Determine the (X, Y) coordinate at the center of the cell enclosing the given text.  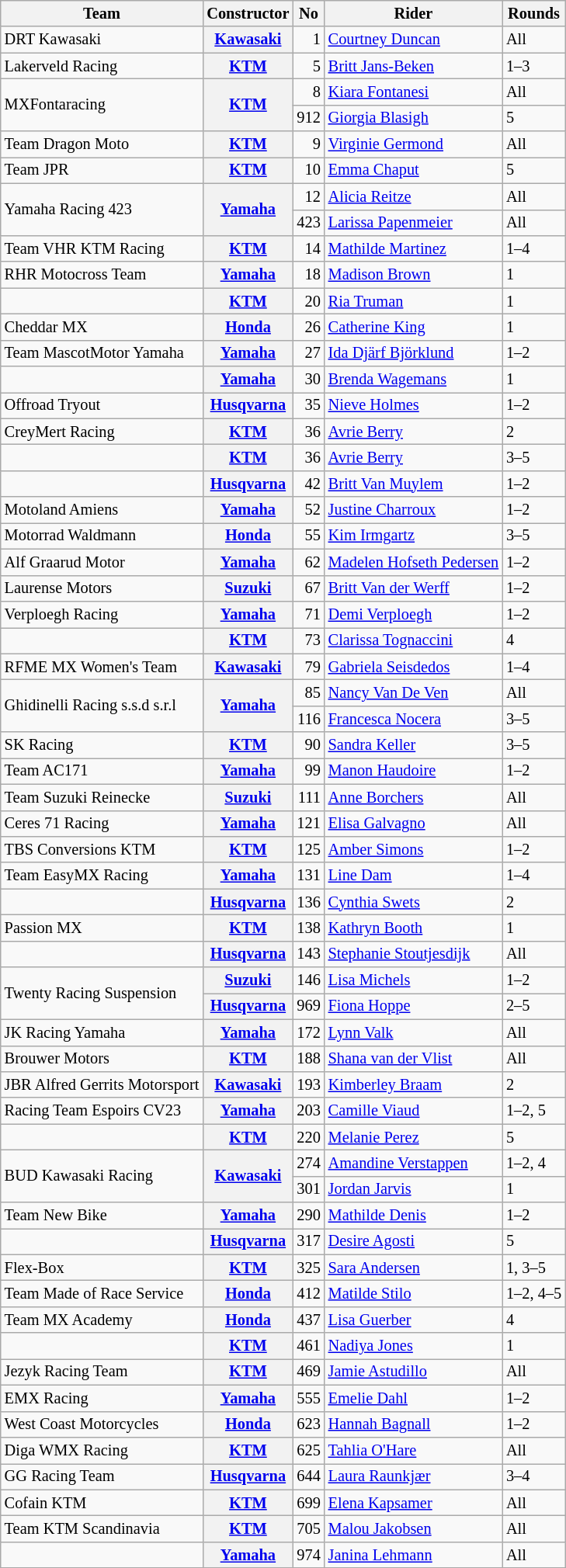
20 (308, 301)
Offroad Tryout (102, 405)
79 (308, 667)
Cofain KTM (102, 1503)
Catherine King (413, 327)
Kathryn Booth (413, 928)
Francesca Nocera (413, 719)
Matilde Stilo (413, 1294)
193 (308, 1084)
27 (308, 353)
JK Racing Yamaha (102, 1032)
Laurense Motors (102, 588)
Flex-Box (102, 1268)
111 (308, 797)
RFME MX Women's Team (102, 667)
Brouwer Motors (102, 1059)
Hannah Bagnall (413, 1424)
35 (308, 405)
9 (308, 144)
Ceres 71 Racing (102, 824)
Kim Irmgartz (413, 536)
Rounds (534, 13)
55 (308, 536)
Emma Chaput (413, 170)
Brenda Wagemans (413, 380)
Giorgia Blasigh (413, 118)
Team EasyMX Racing (102, 876)
Lynn Valk (413, 1032)
325 (308, 1268)
Janina Lehmann (413, 1555)
Amandine Verstappen (413, 1163)
Mathilde Denis (413, 1216)
Britt Van Muylem (413, 484)
BUD Kawasaki Racing (102, 1175)
Jordan Jarvis (413, 1189)
1, 3–5 (534, 1268)
644 (308, 1476)
125 (308, 849)
Lakerveld Racing (102, 66)
Kiara Fontanesi (413, 92)
Jezyk Racing Team (102, 1372)
188 (308, 1059)
52 (308, 510)
Kimberley Braam (413, 1084)
67 (308, 588)
62 (308, 562)
SK Racing (102, 745)
969 (308, 1006)
Diga WMX Racing (102, 1450)
No (308, 13)
West Coast Motorcycles (102, 1424)
Team Dragon Moto (102, 144)
85 (308, 692)
Madison Brown (413, 275)
Team New Bike (102, 1216)
172 (308, 1032)
220 (308, 1137)
JBR Alfred Gerrits Motorsport (102, 1084)
469 (308, 1372)
Anne Borchers (413, 797)
Fiona Hoppe (413, 1006)
974 (308, 1555)
Camille Viaud (413, 1111)
623 (308, 1424)
121 (308, 824)
Malou Jakobsen (413, 1528)
Justine Charroux (413, 510)
73 (308, 640)
Stephanie Stoutjesdijk (413, 954)
26 (308, 327)
Emelie Dahl (413, 1398)
Verploegh Racing (102, 614)
Team (102, 13)
203 (308, 1111)
Virginie Germond (413, 144)
290 (308, 1216)
Madelen Hofseth Pedersen (413, 562)
1–2, 5 (534, 1111)
699 (308, 1503)
Larissa Papenmeier (413, 223)
42 (308, 484)
71 (308, 614)
1–2, 4–5 (534, 1294)
274 (308, 1163)
TBS Conversions KTM (102, 849)
Clarissa Tognaccini (413, 640)
Team MX Academy (102, 1320)
Ria Truman (413, 301)
Manon Haudoire (413, 771)
90 (308, 745)
Nieve Holmes (413, 405)
Rider (413, 13)
Team MascotMotor Yamaha (102, 353)
Cynthia Swets (413, 902)
Team Suzuki Reinecke (102, 797)
Ghidinelli Racing s.s.d s.r.l (102, 705)
317 (308, 1241)
555 (308, 1398)
Motorrad Waldmann (102, 536)
8 (308, 92)
Tahlia O'Hare (413, 1450)
Alf Graarud Motor (102, 562)
Gabriela Seisdedos (413, 667)
Team VHR KTM Racing (102, 248)
Lisa Guerber (413, 1320)
Sara Andersen (413, 1268)
Twenty Racing Suspension (102, 994)
Courtney Duncan (413, 40)
10 (308, 170)
461 (308, 1346)
Alicia Reitze (413, 196)
Britt Jans-Beken (413, 66)
Amber Simons (413, 849)
625 (308, 1450)
Motoland Amiens (102, 510)
143 (308, 954)
GG Racing Team (102, 1476)
14 (308, 248)
Yamaha Racing 423 (102, 210)
Team Made of Race Service (102, 1294)
136 (308, 902)
Nadiya Jones (413, 1346)
30 (308, 380)
Nancy Van De Ven (413, 692)
Team AC171 (102, 771)
116 (308, 719)
CreyMert Racing (102, 432)
1–3 (534, 66)
99 (308, 771)
Britt Van der Werff (413, 588)
Mathilde Martinez (413, 248)
Desire Agosti (413, 1241)
412 (308, 1294)
Ida Djärf Björklund (413, 353)
Elena Kapsamer (413, 1503)
Sandra Keller (413, 745)
Elisa Galvagno (413, 824)
MXFontaracing (102, 104)
DRT Kawasaki (102, 40)
Cheddar MX (102, 327)
3–4 (534, 1476)
Passion MX (102, 928)
131 (308, 876)
Constructor (248, 13)
18 (308, 275)
Jamie Astudillo (413, 1372)
Lisa Michels (413, 980)
Laura Raunkjær (413, 1476)
437 (308, 1320)
Team JPR (102, 170)
EMX Racing (102, 1398)
Line Dam (413, 876)
301 (308, 1189)
705 (308, 1528)
912 (308, 118)
12 (308, 196)
Demi Verploegh (413, 614)
1–2, 4 (534, 1163)
138 (308, 928)
Racing Team Espoirs CV23 (102, 1111)
Melanie Perez (413, 1137)
146 (308, 980)
423 (308, 223)
RHR Motocross Team (102, 275)
Shana van der Vlist (413, 1059)
Team KTM Scandinavia (102, 1528)
2–5 (534, 1006)
